Provide the (x, y) coordinate of the cell's center where the given text is located.  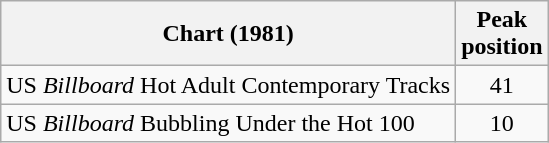
US Billboard Hot Adult Contemporary Tracks (228, 85)
US Billboard Bubbling Under the Hot 100 (228, 123)
Chart (1981) (228, 34)
10 (502, 123)
41 (502, 85)
Peakposition (502, 34)
